Return the [x, y] coordinate for the center point of the cell that contains the specified text.  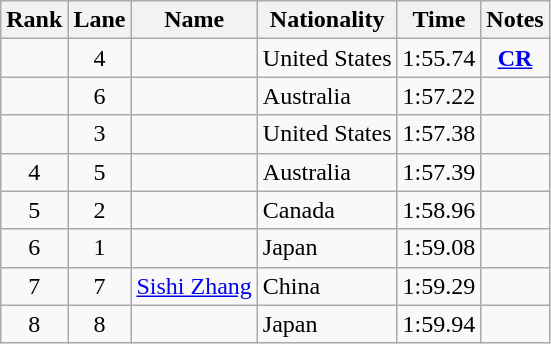
1:59.94 [439, 324]
1:57.38 [439, 134]
Nationality [327, 20]
1:57.39 [439, 172]
Rank [34, 20]
CR [515, 58]
Name [194, 20]
2 [100, 210]
3 [100, 134]
Canada [327, 210]
1:57.22 [439, 96]
China [327, 286]
Lane [100, 20]
Notes [515, 20]
1:59.29 [439, 286]
Sishi Zhang [194, 286]
1:55.74 [439, 58]
1:59.08 [439, 248]
1 [100, 248]
Time [439, 20]
1:58.96 [439, 210]
